Return [x, y] of the center of cell containing provided text 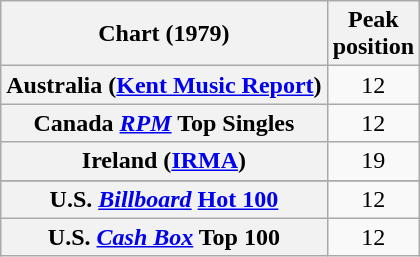
Canada RPM Top Singles [164, 123]
Australia (Kent Music Report) [164, 85]
Peakposition [373, 34]
19 [373, 161]
Chart (1979) [164, 34]
Ireland (IRMA) [164, 161]
U.S. Cash Box Top 100 [164, 237]
U.S. Billboard Hot 100 [164, 199]
